Determine the (x, y) coordinate at the center of the cell enclosing the given text.  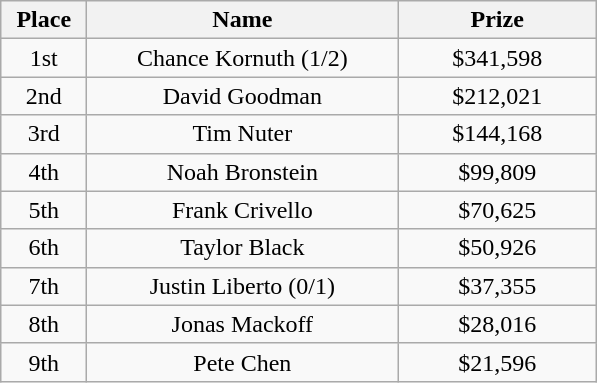
Justin Liberto (0/1) (242, 286)
$21,596 (498, 362)
Frank Crivello (242, 210)
7th (44, 286)
$28,016 (498, 324)
$144,168 (498, 134)
8th (44, 324)
Pete Chen (242, 362)
$70,625 (498, 210)
5th (44, 210)
$341,598 (498, 58)
9th (44, 362)
Name (242, 20)
$99,809 (498, 172)
1st (44, 58)
$212,021 (498, 96)
Noah Bronstein (242, 172)
6th (44, 248)
$50,926 (498, 248)
Prize (498, 20)
3rd (44, 134)
4th (44, 172)
Place (44, 20)
Tim Nuter (242, 134)
Jonas Mackoff (242, 324)
2nd (44, 96)
David Goodman (242, 96)
Chance Kornuth (1/2) (242, 58)
$37,355 (498, 286)
Taylor Black (242, 248)
